Extract the (X, Y) coordinate from the center of the cell holding the provided text.  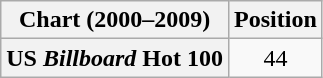
Chart (2000–2009) (115, 20)
44 (276, 58)
Position (276, 20)
US Billboard Hot 100 (115, 58)
